Detect which cell encompasses the target text, then output its [x, y] center coordinate. 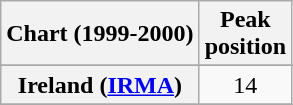
Chart (1999-2000) [100, 34]
14 [245, 85]
Peakposition [245, 34]
Ireland (IRMA) [100, 85]
